Capture the cell that displays the provided text and extract its [x, y] central coordinate. 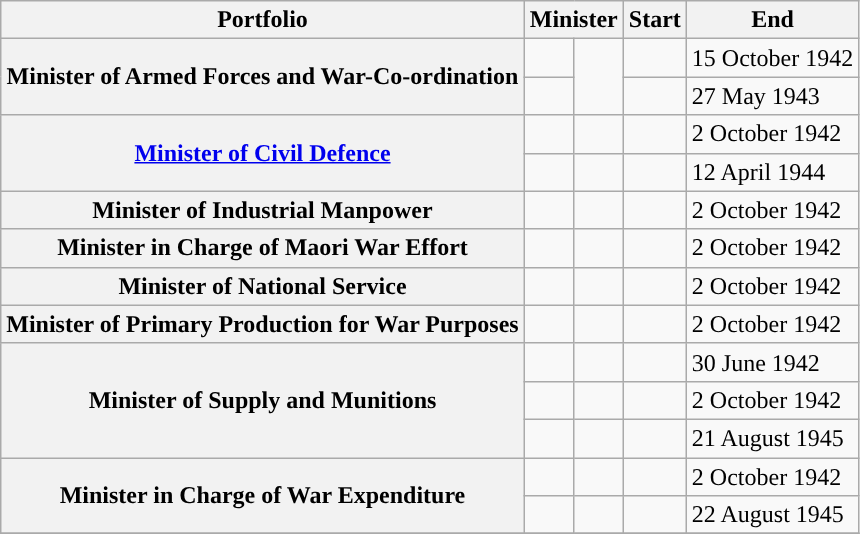
Minister of National Service [262, 286]
Minister of Primary Production for War Purposes [262, 324]
Portfolio [262, 20]
27 May 1943 [772, 96]
12 April 1944 [772, 172]
Minister of Supply and Munitions [262, 400]
Minister of Industrial Manpower [262, 210]
Minister in Charge of Maori War Effort [262, 248]
Minister in Charge of War Expenditure [262, 496]
22 August 1945 [772, 515]
Minister [574, 20]
Minister of Armed Forces and War-Co-ordination [262, 77]
30 June 1942 [772, 362]
End [772, 20]
Start [654, 20]
21 August 1945 [772, 438]
Minister of Civil Defence [262, 153]
15 October 1942 [772, 58]
